Detect which cell encompasses the target text, then output its [x, y] center coordinate. 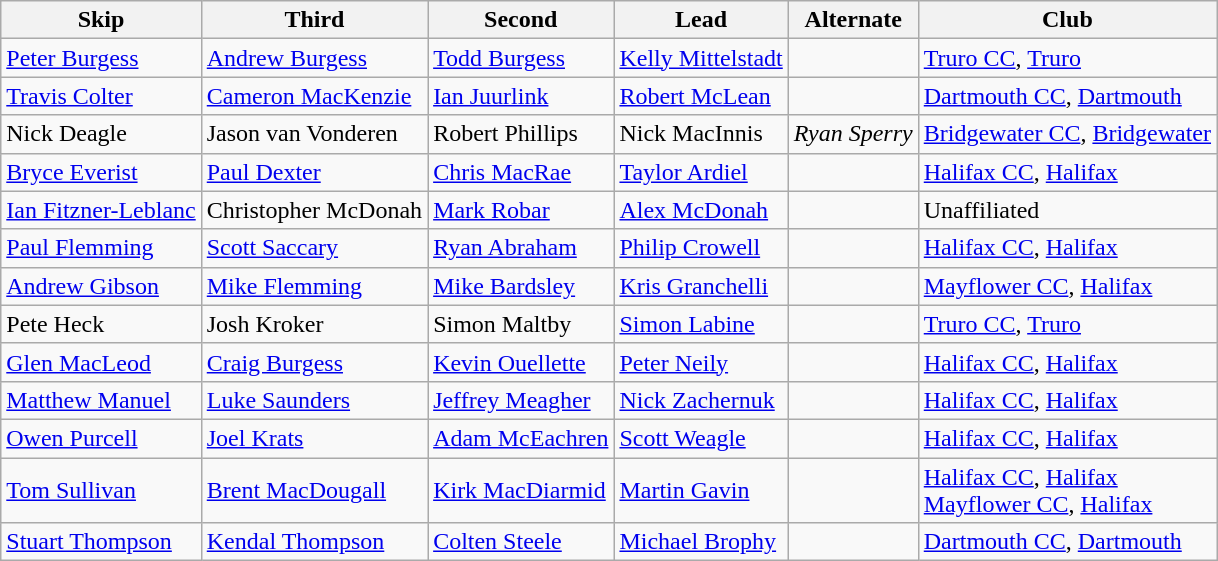
Simon Labine [701, 324]
Second [521, 20]
Scott Weagle [701, 438]
Martin Gavin [701, 490]
Pete Heck [101, 324]
Paul Dexter [314, 172]
Scott Saccary [314, 248]
Jeffrey Meagher [521, 400]
Stuart Thompson [101, 542]
Kris Granchelli [701, 286]
Kevin Ouellette [521, 362]
Andrew Gibson [101, 286]
Jason van Vonderen [314, 134]
Cameron MacKenzie [314, 96]
Halifax CC, Halifax Mayflower CC, Halifax [1067, 490]
Peter Burgess [101, 58]
Kelly Mittelstadt [701, 58]
Tom Sullivan [101, 490]
Simon Maltby [521, 324]
Mike Bardsley [521, 286]
Bridgewater CC, Bridgewater [1067, 134]
Colten Steele [521, 542]
Kirk MacDiarmid [521, 490]
Craig Burgess [314, 362]
Michael Brophy [701, 542]
Ian Juurlink [521, 96]
Matthew Manuel [101, 400]
Nick Deagle [101, 134]
Chris MacRae [521, 172]
Nick MacInnis [701, 134]
Josh Kroker [314, 324]
Owen Purcell [101, 438]
Christopher McDonah [314, 210]
Paul Flemming [101, 248]
Mark Robar [521, 210]
Third [314, 20]
Andrew Burgess [314, 58]
Peter Neily [701, 362]
Joel Krats [314, 438]
Travis Colter [101, 96]
Alex McDonah [701, 210]
Philip Crowell [701, 248]
Alternate [853, 20]
Glen MacLeod [101, 362]
Kendal Thompson [314, 542]
Brent MacDougall [314, 490]
Adam McEachren [521, 438]
Todd Burgess [521, 58]
Mike Flemming [314, 286]
Robert McLean [701, 96]
Bryce Everist [101, 172]
Lead [701, 20]
Ryan Sperry [853, 134]
Unaffiliated [1067, 210]
Nick Zachernuk [701, 400]
Taylor Ardiel [701, 172]
Ryan Abraham [521, 248]
Club [1067, 20]
Luke Saunders [314, 400]
Skip [101, 20]
Robert Phillips [521, 134]
Mayflower CC, Halifax [1067, 286]
Ian Fitzner-Leblanc [101, 210]
